Pinpoint the cell where the given text exists, returning its (X, Y) midpoint coordinate. 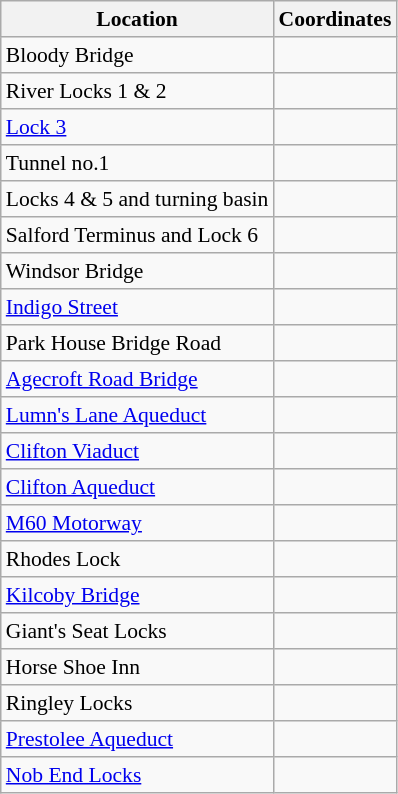
Kilcoby Bridge (138, 596)
Horse Shoe Inn (138, 668)
Lock 3 (138, 127)
Locks 4 & 5 and turning basin (138, 199)
Coordinates (334, 19)
Windsor Bridge (138, 271)
Tunnel no.1 (138, 163)
River Locks 1 & 2 (138, 91)
Indigo Street (138, 307)
Rhodes Lock (138, 559)
Bloody Bridge (138, 55)
Clifton Viaduct (138, 451)
Location (138, 19)
Nob End Locks (138, 776)
Clifton Aqueduct (138, 487)
Salford Terminus and Lock 6 (138, 235)
Ringley Locks (138, 704)
Giant's Seat Locks (138, 632)
M60 Motorway (138, 523)
Lumn's Lane Aqueduct (138, 415)
Park House Bridge Road (138, 343)
Prestolee Aqueduct (138, 740)
Agecroft Road Bridge (138, 379)
